Extract the [x, y] coordinate from the center of the cell holding the provided text.  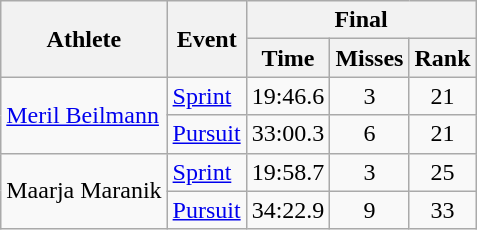
33 [442, 210]
Meril Beilmann [84, 115]
19:58.7 [288, 172]
Rank [442, 58]
9 [370, 210]
Final [361, 20]
25 [442, 172]
Athlete [84, 39]
Event [206, 39]
34:22.9 [288, 210]
33:00.3 [288, 134]
19:46.6 [288, 96]
Misses [370, 58]
Maarja Maranik [84, 191]
6 [370, 134]
Time [288, 58]
